Search for the cell housing the specified text and yield its (X, Y) center coordinate. 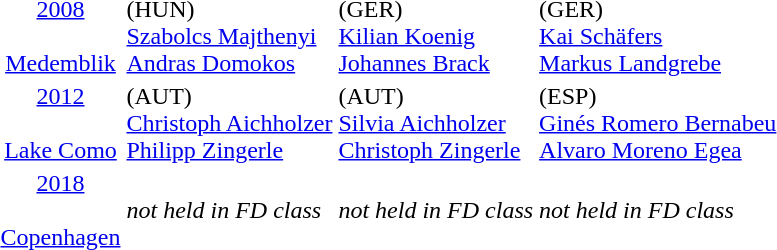
(AUT)Silvia AichholzerChristoph Zingerle (436, 123)
(AUT)Christoph AichholzerPhilipp Zingerle (230, 123)
